Determine the (x, y) coordinate at the center of the cell enclosing the given text.  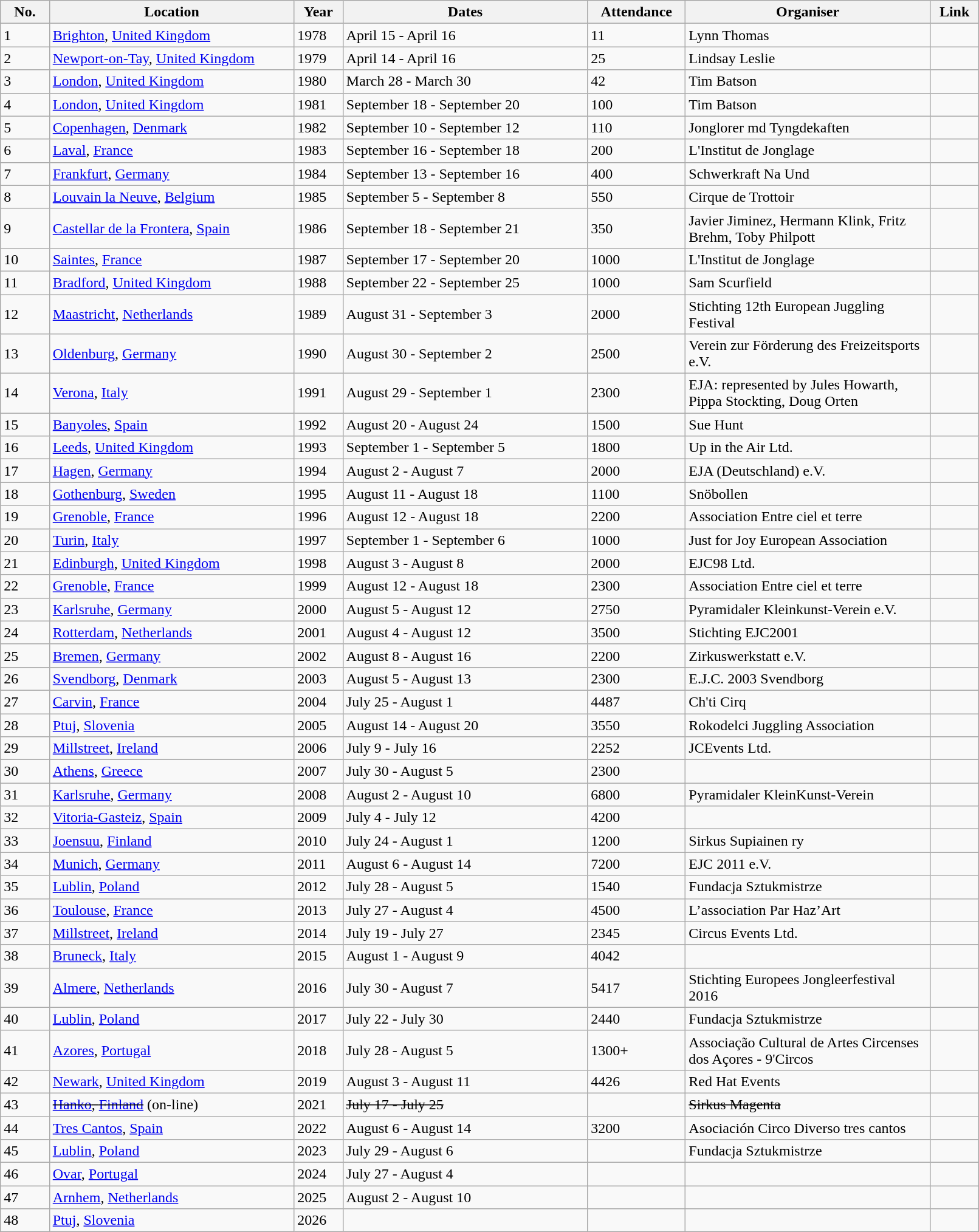
Verona, Italy (171, 394)
September 5 - September 8 (465, 197)
2003 (318, 679)
Arnhem, Netherlands (171, 1197)
1989 (318, 313)
Cirque de Trottoir (808, 197)
2 (25, 58)
5 (25, 128)
Turin, Italy (171, 540)
20 (25, 540)
37 (25, 933)
Attendance (637, 12)
1978 (318, 35)
1500 (637, 425)
1992 (318, 425)
Oldenburg, Germany (171, 354)
2009 (318, 818)
Carvin, France (171, 702)
12 (25, 313)
1800 (637, 448)
Pyramidaler KleinKunst-Verein (808, 795)
1988 (318, 282)
2006 (318, 748)
2025 (318, 1197)
July 9 - July 16 (465, 748)
July 4 - July 12 (465, 818)
April 15 - April 16 (465, 35)
August 1 - August 9 (465, 956)
Lindsay Leslie (808, 58)
2026 (318, 1220)
350 (637, 228)
September 1 - September 5 (465, 448)
July 30 - August 7 (465, 988)
Organiser (808, 12)
1300+ (637, 1050)
Stichting 12th European Juggling Festival (808, 313)
35 (25, 887)
Maastricht, Netherlands (171, 313)
32 (25, 818)
Sirkus Supiainen ry (808, 841)
No. (25, 12)
Bruneck, Italy (171, 956)
Gothenburg, Sweden (171, 494)
Newark, United Kingdom (171, 1081)
2011 (318, 864)
Stichting Europees Jongleerfestival 2016 (808, 988)
4426 (637, 1081)
September 17 - September 20 (465, 259)
Svendborg, Denmark (171, 679)
13 (25, 354)
Sirkus Magenta (808, 1104)
September 18 - September 21 (465, 228)
22 (25, 586)
1981 (318, 104)
Edinburgh, United Kingdom (171, 563)
1983 (318, 151)
5417 (637, 988)
110 (637, 128)
10 (25, 259)
40 (25, 1019)
August 5 - August 12 (465, 609)
23 (25, 609)
1100 (637, 494)
July 17 - July 25 (465, 1104)
Asociación Circo Diverso tres cantos (808, 1128)
3550 (637, 725)
1979 (318, 58)
2023 (318, 1151)
1 (25, 35)
2013 (318, 910)
100 (637, 104)
29 (25, 748)
2345 (637, 933)
2007 (318, 772)
March 28 - March 30 (465, 81)
August 3 - August 11 (465, 1081)
21 (25, 563)
1985 (318, 197)
1982 (318, 128)
JCEvents Ltd. (808, 748)
1990 (318, 354)
33 (25, 841)
2015 (318, 956)
16 (25, 448)
Hagen, Germany (171, 471)
48 (25, 1220)
2001 (318, 632)
2014 (318, 933)
1998 (318, 563)
Snöbollen (808, 494)
400 (637, 174)
9 (25, 228)
Banyoles, Spain (171, 425)
July 19 - July 27 (465, 933)
September 18 - September 20 (465, 104)
1980 (318, 81)
1991 (318, 394)
4487 (637, 702)
August 11 - August 18 (465, 494)
September 16 - September 18 (465, 151)
EJA: represented by Jules Howarth, Pippa Stockting, Doug Orten (808, 394)
Stichting EJC2001 (808, 632)
1540 (637, 887)
Link (954, 12)
24 (25, 632)
Year (318, 12)
Ovar, Portugal (171, 1174)
Up in the Air Ltd. (808, 448)
550 (637, 197)
1200 (637, 841)
27 (25, 702)
8 (25, 197)
2016 (318, 988)
19 (25, 517)
August 5 - August 13 (465, 679)
2010 (318, 841)
Schwerkraft Na Und (808, 174)
L’association Par Haz’Art (808, 910)
17 (25, 471)
August 14 - August 20 (465, 725)
Bradford, United Kingdom (171, 282)
47 (25, 1197)
36 (25, 910)
30 (25, 772)
July 24 - August 1 (465, 841)
Athens, Greece (171, 772)
Circus Events Ltd. (808, 933)
Sue Hunt (808, 425)
46 (25, 1174)
2440 (637, 1019)
April 14 - April 16 (465, 58)
1987 (318, 259)
1986 (318, 228)
14 (25, 394)
September 22 - September 25 (465, 282)
EJA (Deutschland) e.V. (808, 471)
44 (25, 1128)
39 (25, 988)
2018 (318, 1050)
Rokodelci Juggling Association (808, 725)
45 (25, 1151)
4 (25, 104)
Hanko, Finland (on-line) (171, 1104)
EJC 2011 e.V. (808, 864)
Verein zur Förderung des Freizeitsports e.V. (808, 354)
2004 (318, 702)
2252 (637, 748)
E.J.C. 2003 Svendborg (808, 679)
Joensuu, Finland (171, 841)
2008 (318, 795)
Saintes, France (171, 259)
3200 (637, 1128)
15 (25, 425)
Azores, Portugal (171, 1050)
August 29 - September 1 (465, 394)
2500 (637, 354)
Louvain la Neuve, Belgium (171, 197)
1984 (318, 174)
August 3 - August 8 (465, 563)
2017 (318, 1019)
2012 (318, 887)
Castellar de la Frontera, Spain (171, 228)
4042 (637, 956)
Toulouse, France (171, 910)
Ch'ti Cirq (808, 702)
Just for Joy European Association (808, 540)
Copenhagen, Denmark (171, 128)
Dates (465, 12)
Zirkuswerkstatt e.V. (808, 655)
Tres Cantos, Spain (171, 1128)
4200 (637, 818)
September 10 - September 12 (465, 128)
Red Hat Events (808, 1081)
August 20 - August 24 (465, 425)
1999 (318, 586)
4500 (637, 910)
September 1 - September 6 (465, 540)
Lynn Thomas (808, 35)
Munich, Germany (171, 864)
July 22 - July 30 (465, 1019)
41 (25, 1050)
1995 (318, 494)
38 (25, 956)
6 (25, 151)
August 2 - August 7 (465, 471)
3 (25, 81)
2021 (318, 1104)
Associação Cultural de Artes Circenses dos Açores - 9'Circos (808, 1050)
Newport-on-Tay, United Kingdom (171, 58)
28 (25, 725)
Frankfurt, Germany (171, 174)
August 8 - August 16 (465, 655)
Bremen, Germany (171, 655)
Vitoria-Gasteiz, Spain (171, 818)
2750 (637, 609)
Almere, Netherlands (171, 988)
EJC98 Ltd. (808, 563)
7200 (637, 864)
1997 (318, 540)
Javier Jiminez, Hermann Klink, Fritz Brehm, Toby Philpott (808, 228)
August 31 - September 3 (465, 313)
2022 (318, 1128)
7 (25, 174)
Pyramidaler Kleinkunst-Verein e.V. (808, 609)
July 30 - August 5 (465, 772)
26 (25, 679)
3500 (637, 632)
2019 (318, 1081)
18 (25, 494)
Brighton, United Kingdom (171, 35)
July 25 - August 1 (465, 702)
September 13 - September 16 (465, 174)
2005 (318, 725)
Laval, France (171, 151)
200 (637, 151)
1993 (318, 448)
34 (25, 864)
6800 (637, 795)
Leeds, United Kingdom (171, 448)
Rotterdam, Netherlands (171, 632)
Location (171, 12)
Jonglorer md Tyngdekaften (808, 128)
31 (25, 795)
July 29 - August 6 (465, 1151)
August 30 - September 2 (465, 354)
43 (25, 1104)
1996 (318, 517)
2002 (318, 655)
Sam Scurfield (808, 282)
2024 (318, 1174)
1994 (318, 471)
August 4 - August 12 (465, 632)
